Detect which cell encompasses the target text, then output its [X, Y] center coordinate. 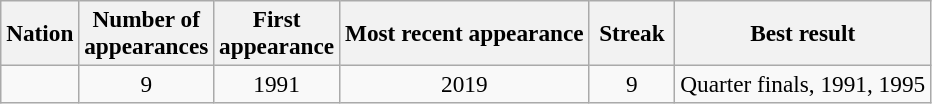
2019 [464, 84]
Number of appearances [146, 32]
Streak [632, 32]
1991 [277, 84]
First appearance [277, 32]
Quarter finals, 1991, 1995 [803, 84]
Most recent appearance [464, 32]
Nation [40, 32]
Best result [803, 32]
